Output the [X, Y] coordinate of the center of the cell containing the given text.  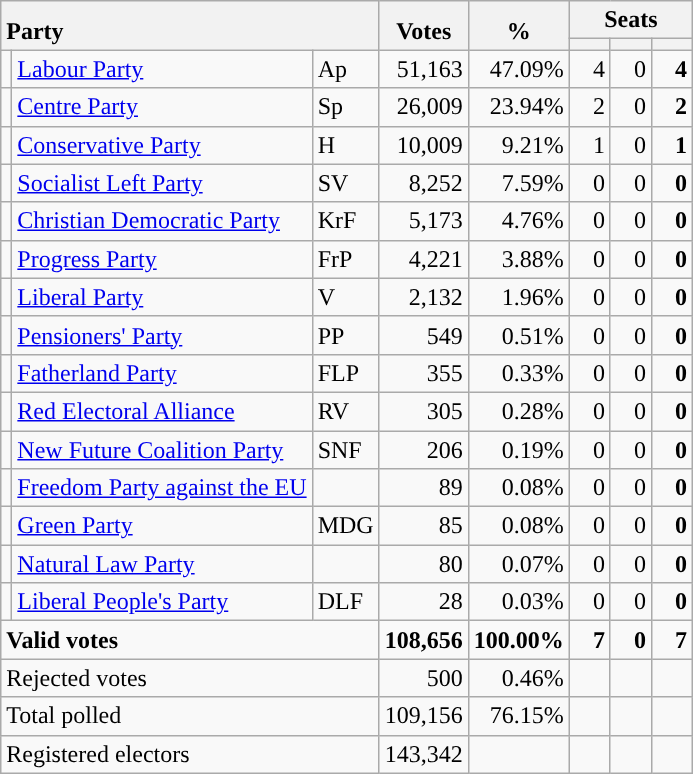
26,009 [424, 107]
28 [424, 602]
Conservative Party [162, 145]
Seats [630, 20]
4.76% [518, 221]
305 [424, 411]
206 [424, 449]
Total polled [190, 716]
500 [424, 678]
Sp [346, 107]
85 [424, 526]
Christian Democratic Party [162, 221]
% [518, 26]
Progress Party [162, 259]
V [346, 297]
SV [346, 183]
108,656 [424, 640]
Green Party [162, 526]
PP [346, 335]
76.15% [518, 716]
100.00% [518, 640]
47.09% [518, 69]
0.51% [518, 335]
143,342 [424, 754]
89 [424, 488]
0.28% [518, 411]
Liberal Party [162, 297]
New Future Coalition Party [162, 449]
Red Electoral Alliance [162, 411]
10,009 [424, 145]
SNF [346, 449]
549 [424, 335]
0.46% [518, 678]
Rejected votes [190, 678]
Freedom Party against the EU [162, 488]
8,252 [424, 183]
0.07% [518, 564]
Party [190, 26]
FLP [346, 373]
RV [346, 411]
5,173 [424, 221]
Registered electors [190, 754]
355 [424, 373]
7.59% [518, 183]
1.96% [518, 297]
4,221 [424, 259]
Fatherland Party [162, 373]
Liberal People's Party [162, 602]
Centre Party [162, 107]
9.21% [518, 145]
MDG [346, 526]
H [346, 145]
FrP [346, 259]
Pensioners' Party [162, 335]
Labour Party [162, 69]
23.94% [518, 107]
80 [424, 564]
Natural Law Party [162, 564]
0.19% [518, 449]
DLF [346, 602]
51,163 [424, 69]
3.88% [518, 259]
109,156 [424, 716]
2,132 [424, 297]
0.03% [518, 602]
Ap [346, 69]
Valid votes [190, 640]
0.33% [518, 373]
Socialist Left Party [162, 183]
KrF [346, 221]
Votes [424, 26]
